Extract the (x, y) coordinate from the center of the cell holding the provided text.  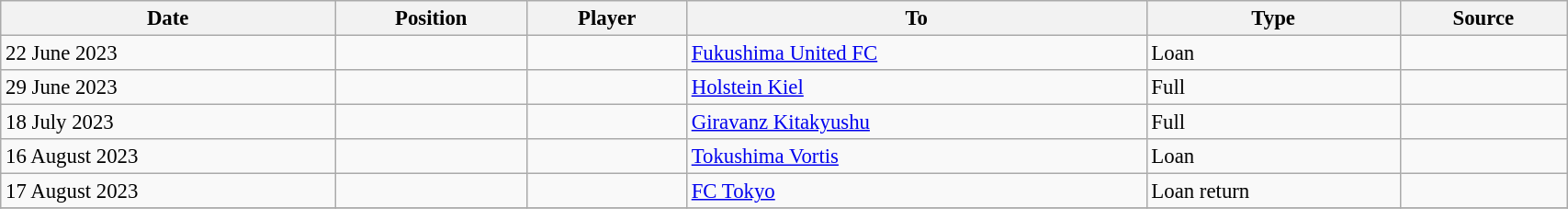
Tokushima Vortis (917, 157)
Date (168, 18)
Giravanz Kitakyushu (917, 122)
29 June 2023 (168, 87)
To (917, 18)
22 June 2023 (168, 53)
Source (1483, 18)
Loan return (1273, 192)
Player (606, 18)
18 July 2023 (168, 122)
17 August 2023 (168, 192)
Holstein Kiel (917, 87)
16 August 2023 (168, 157)
FC Tokyo (917, 192)
Fukushima United FC (917, 53)
Position (432, 18)
Type (1273, 18)
